For the text-containing cell, return its midpoint in (x, y) coordinate format. 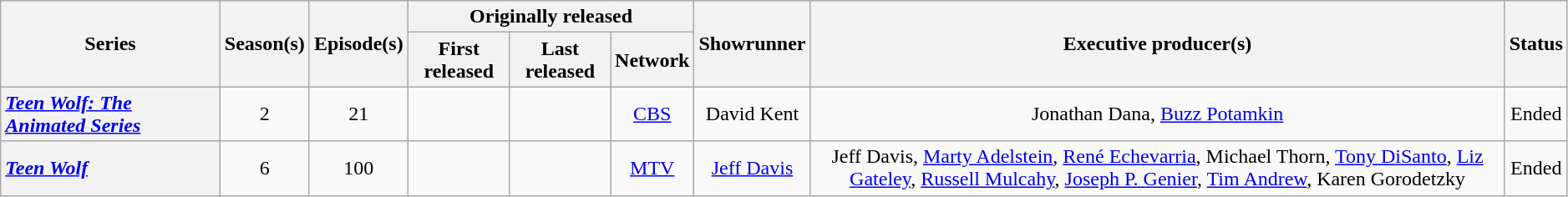
Jonathan Dana, Buzz Potamkin (1158, 114)
MTV (652, 169)
Network (652, 60)
Showrunner (752, 43)
Last released (560, 60)
First released (459, 60)
Originally released (551, 17)
Executive producer(s) (1158, 43)
Status (1535, 43)
Episode(s) (358, 43)
Series (110, 43)
CBS (652, 114)
6 (264, 169)
21 (358, 114)
Season(s) (264, 43)
Teen Wolf (110, 169)
Teen Wolf: The Animated Series (110, 114)
2 (264, 114)
Jeff Davis (752, 169)
100 (358, 169)
David Kent (752, 114)
